Pinpoint the cell where the given text exists, returning its (X, Y) midpoint coordinate. 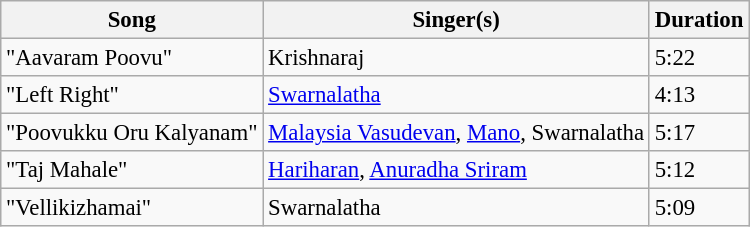
4:13 (698, 95)
Song (132, 20)
5:17 (698, 133)
Krishnaraj (456, 58)
5:22 (698, 58)
"Left Right" (132, 95)
Malaysia Vasudevan, Mano, Swarnalatha (456, 133)
Duration (698, 20)
"Poovukku Oru Kalyanam" (132, 133)
5:12 (698, 170)
"Vellikizhamai" (132, 208)
Hariharan, Anuradha Sriram (456, 170)
"Aavaram Poovu" (132, 58)
5:09 (698, 208)
Singer(s) (456, 20)
"Taj Mahale" (132, 170)
